Find where the given text appears and provide that cell's center as [X, Y] coordinate. 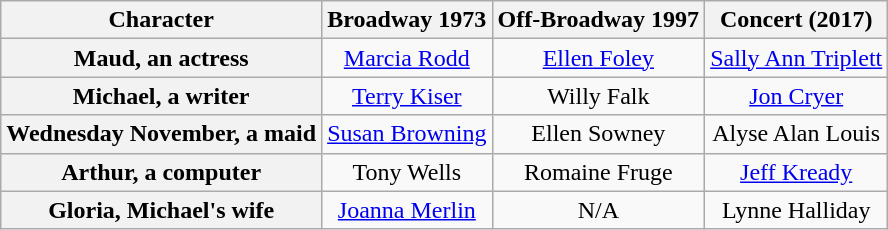
Jeff Kready [796, 172]
Tony Wells [407, 172]
Alyse Alan Louis [796, 134]
Willy Falk [598, 96]
Maud, an actress [162, 58]
Susan Browning [407, 134]
Sally Ann Triplett [796, 58]
Romaine Fruge [598, 172]
Character [162, 20]
Jon Cryer [796, 96]
Ellen Sowney [598, 134]
Lynne Halliday [796, 210]
Broadway 1973 [407, 20]
Arthur, a computer [162, 172]
Michael, a writer [162, 96]
Concert (2017) [796, 20]
Joanna Merlin [407, 210]
N/A [598, 210]
Wednesday November, a maid [162, 134]
Off-Broadway 1997 [598, 20]
Gloria, Michael's wife [162, 210]
Marcia Rodd [407, 58]
Ellen Foley [598, 58]
Terry Kiser [407, 96]
